Pinpoint the cell where the given text exists, returning its [x, y] midpoint coordinate. 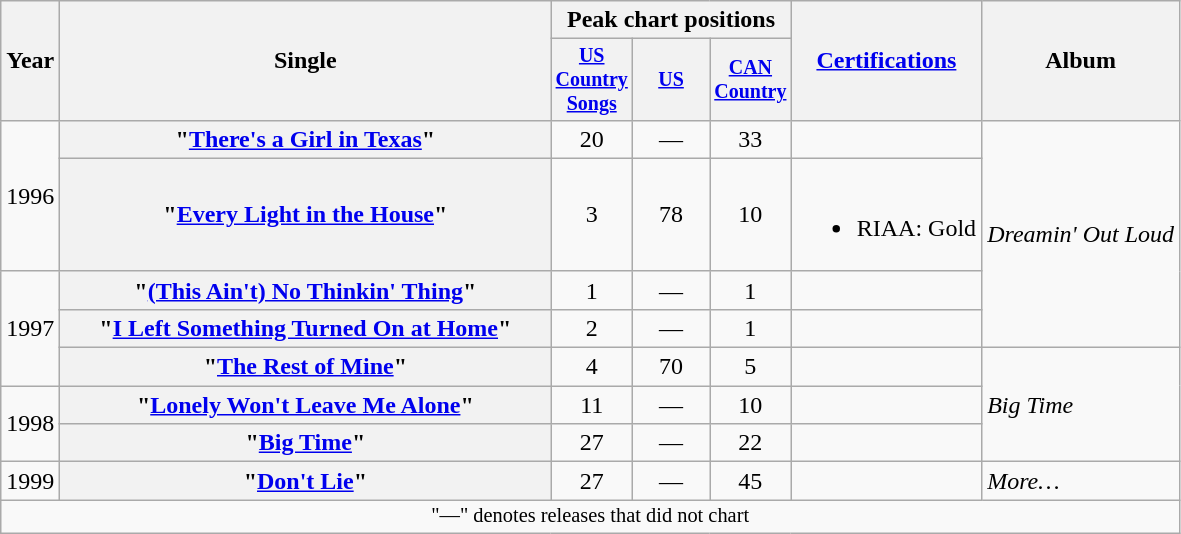
5 [751, 367]
More… [1081, 481]
"Don't Lie" [306, 481]
"There's a Girl in Texas" [306, 139]
2 [592, 328]
"Big Time" [306, 443]
Album [1081, 61]
"I Left Something Turned On at Home" [306, 328]
Peak chart positions [671, 20]
"(This Ain't) No Thinkin' Thing" [306, 290]
US [672, 80]
1999 [30, 481]
4 [592, 367]
70 [672, 367]
1996 [30, 196]
"—" denotes releases that did not chart [590, 517]
45 [751, 481]
1997 [30, 328]
78 [672, 214]
Certifications [886, 61]
1998 [30, 424]
Dreamin' Out Loud [1081, 234]
11 [592, 405]
Single [306, 61]
CAN Country [751, 80]
"Every Light in the House" [306, 214]
20 [592, 139]
"Lonely Won't Leave Me Alone" [306, 405]
RIAA: Gold [886, 214]
22 [751, 443]
Year [30, 61]
Big Time [1081, 405]
US Country Songs [592, 80]
33 [751, 139]
3 [592, 214]
"The Rest of Mine" [306, 367]
